Extract the (x, y) coordinate from the center of the cell holding the provided text.  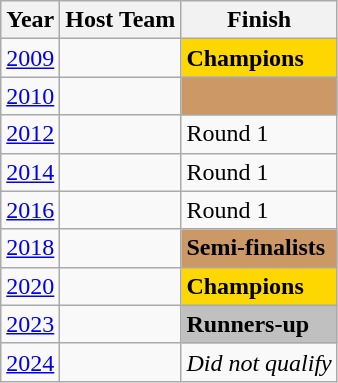
2012 (30, 134)
Finish (259, 20)
2024 (30, 362)
Year (30, 20)
Runners-up (259, 324)
2023 (30, 324)
2020 (30, 286)
2009 (30, 58)
Host Team (120, 20)
2010 (30, 96)
2016 (30, 210)
Semi-finalists (259, 248)
2014 (30, 172)
2018 (30, 248)
Did not qualify (259, 362)
